Find where the given text appears and provide that cell's center as (x, y) coordinate. 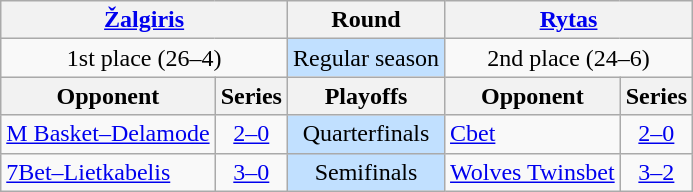
Cbet (533, 134)
Rytas (569, 20)
Quarterfinals (366, 134)
7Bet–Lietkabelis (108, 172)
Regular season (366, 58)
Semifinals (366, 172)
Žalgiris (144, 20)
3–2 (656, 172)
Playoffs (366, 96)
Round (366, 20)
Wolves Twinsbet (533, 172)
M Basket–Delamode (108, 134)
2nd place (24–6) (569, 58)
1st place (26–4) (144, 58)
3–0 (251, 172)
